Capture the cell that displays the provided text and extract its [x, y] central coordinate. 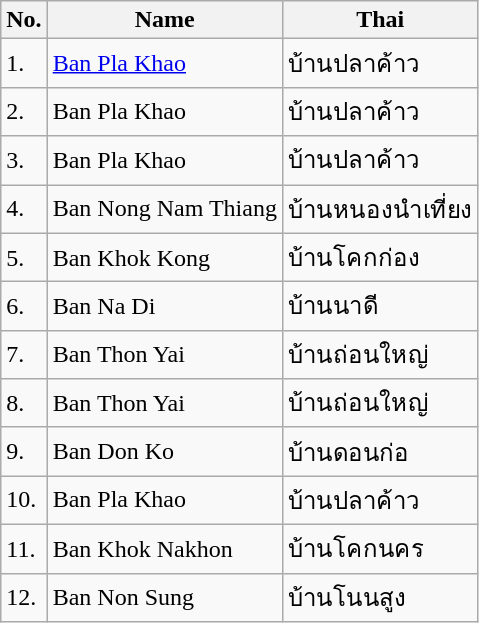
9. [24, 452]
3. [24, 160]
1. [24, 64]
Ban Khok Kong [164, 258]
บ้านนาดี [380, 306]
11. [24, 548]
บ้านดอนก่อ [380, 452]
No. [24, 20]
12. [24, 598]
Ban Khok Nakhon [164, 548]
8. [24, 404]
Thai [380, 20]
Ban Non Sung [164, 598]
บ้านหนองนำเที่ยง [380, 208]
บ้านโนนสูง [380, 598]
Ban Nong Nam Thiang [164, 208]
Name [164, 20]
Ban Na Di [164, 306]
4. [24, 208]
5. [24, 258]
2. [24, 112]
7. [24, 354]
บ้านโคกนคร [380, 548]
6. [24, 306]
10. [24, 500]
Ban Don Ko [164, 452]
บ้านโคกก่อง [380, 258]
